Find where the given text appears and provide that cell's center as (x, y) coordinate. 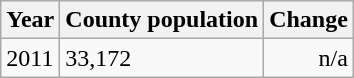
Year (30, 20)
33,172 (162, 58)
2011 (30, 58)
Change (309, 20)
County population (162, 20)
n/a (309, 58)
